Return the [x, y] coordinate for the center point of the cell that contains the specified text.  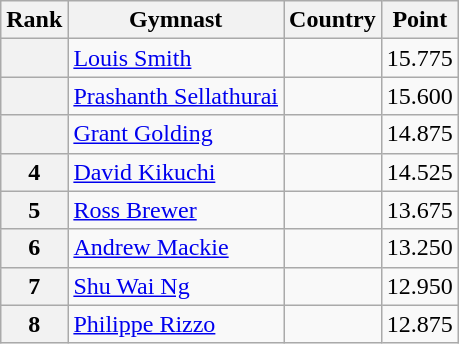
15.600 [420, 96]
Philippe Rizzo [176, 324]
14.875 [420, 134]
Louis Smith [176, 58]
Point [420, 20]
David Kikuchi [176, 172]
12.875 [420, 324]
8 [34, 324]
Grant Golding [176, 134]
7 [34, 286]
4 [34, 172]
Andrew Mackie [176, 248]
5 [34, 210]
Shu Wai Ng [176, 286]
13.250 [420, 248]
Ross Brewer [176, 210]
15.775 [420, 58]
Country [333, 20]
12.950 [420, 286]
14.525 [420, 172]
Rank [34, 20]
Gymnast [176, 20]
6 [34, 248]
Prashanth Sellathurai [176, 96]
13.675 [420, 210]
